Locate the cell with the specified text and output its (x, y) center coordinate. 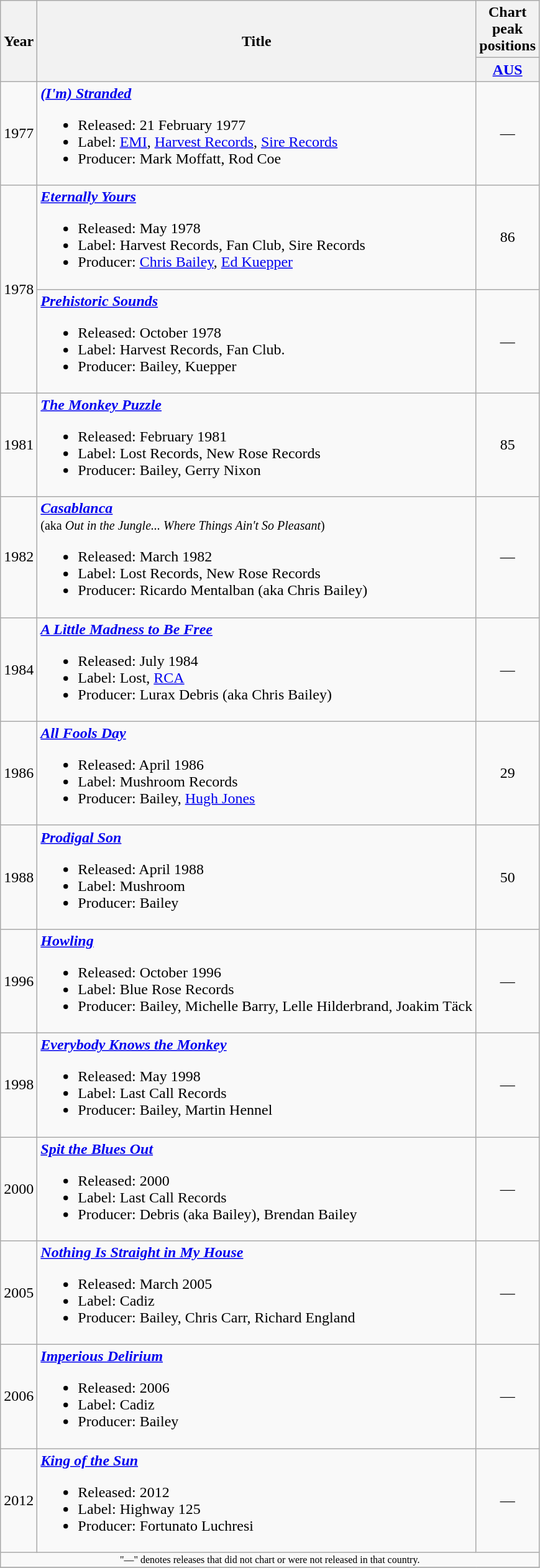
2000 (19, 1189)
Spit the Blues OutReleased: 2000Label: Last Call RecordsProducer: Debris (aka Bailey), Brendan Bailey (257, 1189)
29 (508, 773)
1984 (19, 669)
Nothing Is Straight in My HouseReleased: March 2005Label: CadizProducer: Bailey, Chris Carr, Richard England (257, 1293)
The Monkey PuzzleReleased: February 1981Label: Lost Records, New Rose RecordsProducer: Bailey, Gerry Nixon (257, 445)
Chart peak positions (508, 29)
Prodigal SonReleased: April 1988Label: MushroomProducer: Bailey (257, 877)
50 (508, 877)
Title (257, 41)
"—" denotes releases that did not chart or were not released in that country. (270, 1560)
Everybody Knows the MonkeyReleased: May 1998Label: Last Call RecordsProducer: Bailey, Martin Hennel (257, 1084)
1986 (19, 773)
86 (508, 238)
All Fools DayReleased: April 1986Label: Mushroom RecordsProducer: Bailey, Hugh Jones (257, 773)
Imperious DeliriumReleased: 2006Label: CadizProducer: Bailey (257, 1396)
1982 (19, 557)
King of the SunReleased: 2012Label: Highway 125Producer: Fortunato Luchresi (257, 1501)
A Little Madness to Be FreeReleased: July 1984Label: Lost, RCAProducer: Lurax Debris (aka Chris Bailey) (257, 669)
Prehistoric SoundsReleased: October 1978Label: Harvest Records, Fan Club.Producer: Bailey, Kuepper (257, 341)
HowlingReleased: October 1996Label: Blue Rose RecordsProducer: Bailey, Michelle Barry, Lelle Hilderbrand, Joakim Täck (257, 981)
1977 (19, 133)
(I'm) StrandedReleased: 21 February 1977Label: EMI, Harvest Records, Sire RecordsProducer: Mark Moffatt, Rod Coe (257, 133)
2012 (19, 1501)
1998 (19, 1084)
AUS (508, 70)
1988 (19, 877)
Eternally YoursReleased: May 1978Label: Harvest Records, Fan Club, Sire RecordsProducer: Chris Bailey, Ed Kuepper (257, 238)
1981 (19, 445)
2005 (19, 1293)
1996 (19, 981)
Year (19, 41)
2006 (19, 1396)
1978 (19, 289)
85 (508, 445)
